Capture the cell that displays the provided text and extract its [x, y] central coordinate. 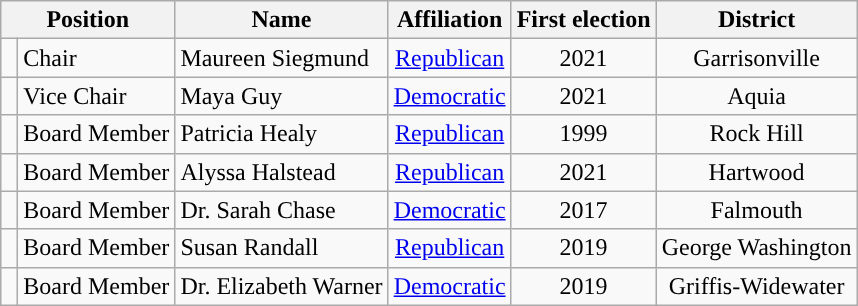
Dr. Sarah Chase [282, 210]
Susan Randall [282, 248]
1999 [584, 134]
Vice Chair [96, 96]
2017 [584, 210]
Hartwood [756, 172]
Dr. Elizabeth Warner [282, 286]
Position [88, 20]
Falmouth [756, 210]
Patricia Healy [282, 134]
Rock Hill [756, 134]
Maya Guy [282, 96]
George Washington [756, 248]
Affiliation [450, 20]
District [756, 20]
Alyssa Halstead [282, 172]
Garrisonville [756, 58]
Aquia [756, 96]
First election [584, 20]
Griffis-Widewater [756, 286]
Maureen Siegmund [282, 58]
Name [282, 20]
Chair [96, 58]
